Identify which cell holds the provided text, then report its (X, Y) central coordinate. 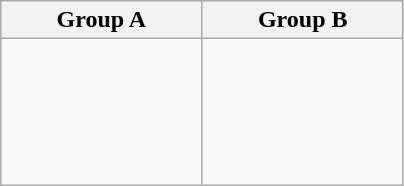
Group B (302, 20)
Group A (102, 20)
